Locate the cell with the specified text and output its [x, y] center coordinate. 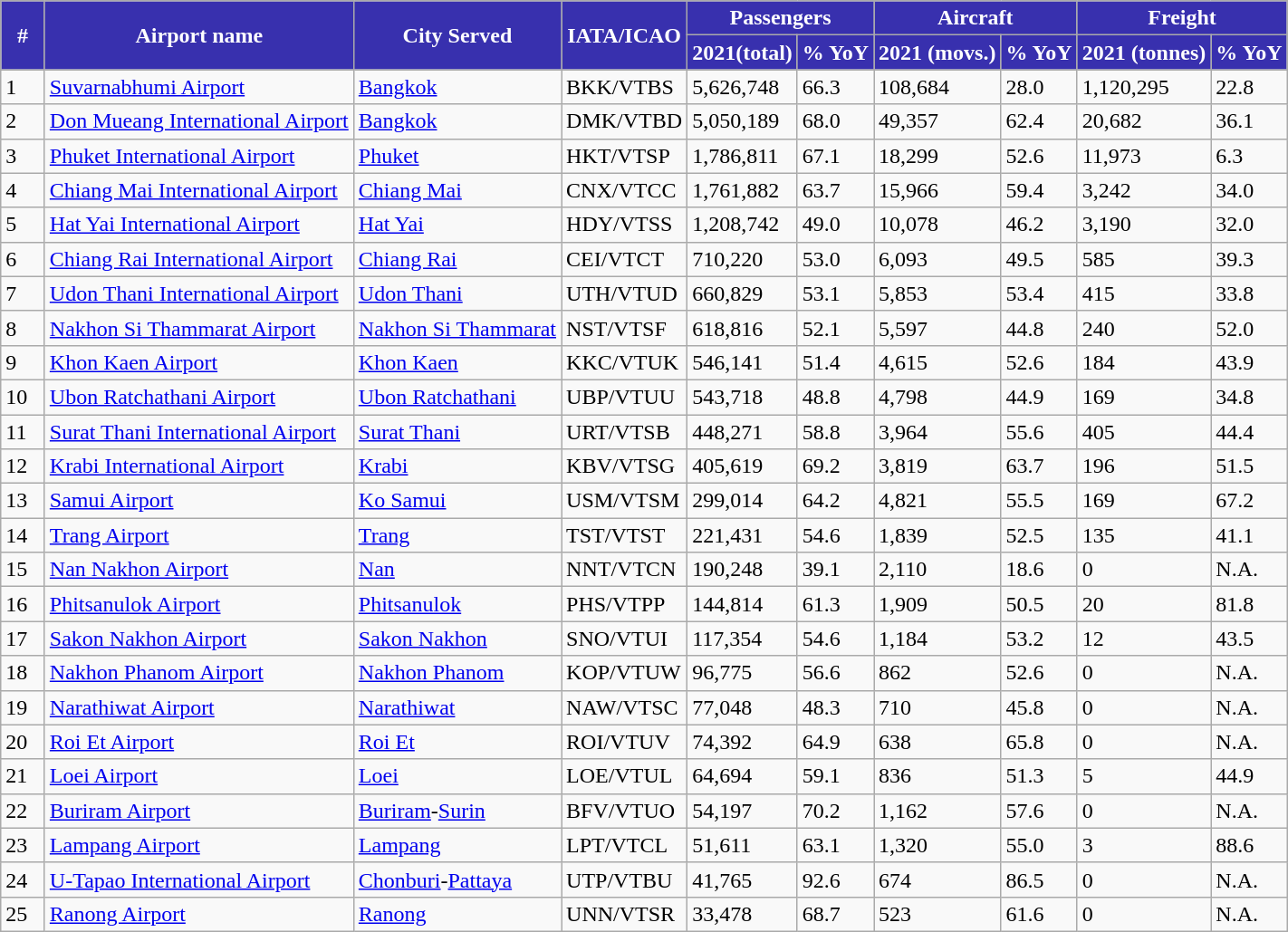
70.2 [835, 811]
39.3 [1249, 259]
PHS/VTPP [625, 604]
25 [24, 914]
5,626,748 [743, 87]
618,816 [743, 328]
URT/VTSB [625, 432]
17 [24, 639]
69.2 [835, 466]
43.9 [1249, 362]
21 [24, 776]
53.2 [1039, 639]
1,786,811 [743, 156]
Roi Et Airport [199, 742]
836 [937, 776]
52.1 [835, 328]
Lampang [457, 845]
BKK/VTBS [625, 87]
77,048 [743, 707]
NST/VTSF [625, 328]
62.4 [1039, 121]
660,829 [743, 293]
2,110 [937, 570]
68.7 [835, 914]
Nakhon Si Thammarat [457, 328]
6 [24, 259]
96,775 [743, 673]
10,078 [937, 225]
CNX/VTCC [625, 190]
22.8 [1249, 87]
46.2 [1039, 225]
221,431 [743, 535]
1,184 [937, 639]
59.1 [835, 776]
92.6 [835, 879]
53.0 [835, 259]
63.1 [835, 845]
61.6 [1039, 914]
52.0 [1249, 328]
Surat Thani [457, 432]
SNO/VTUI [625, 639]
Krabi [457, 466]
448,271 [743, 432]
KOP/VTUW [625, 673]
44.8 [1039, 328]
Hat Yai [457, 225]
TST/VTST [625, 535]
710 [937, 707]
Lampang Airport [199, 845]
88.6 [1249, 845]
Nan [457, 570]
NNT/VTCN [625, 570]
3,819 [937, 466]
51.4 [835, 362]
UNN/VTSR [625, 914]
Ranong [457, 914]
44.4 [1249, 432]
Chiang Rai [457, 259]
74,392 [743, 742]
710,220 [743, 259]
3,190 [1144, 225]
49.0 [835, 225]
Ubon Ratchathani [457, 397]
HKT/VTSP [625, 156]
50.5 [1039, 604]
41,765 [743, 879]
Nakhon Phanom Airport [199, 673]
4,615 [937, 362]
58.8 [835, 432]
22 [24, 811]
67.1 [835, 156]
5,853 [937, 293]
24 [24, 879]
299,014 [743, 501]
1 [24, 87]
Loei [457, 776]
1,909 [937, 604]
4,821 [937, 501]
UTP/VTBU [625, 879]
48.8 [835, 397]
20,682 [1144, 121]
1,320 [937, 845]
862 [937, 673]
City Served [457, 35]
BFV/VTUO [625, 811]
41.1 [1249, 535]
48.3 [835, 707]
68.0 [835, 121]
53.4 [1039, 293]
18.6 [1039, 570]
18 [24, 673]
57.6 [1039, 811]
Sakon Nakhon Airport [199, 639]
3,964 [937, 432]
Passengers [781, 18]
64.2 [835, 501]
56.6 [835, 673]
Airport name [199, 35]
67.2 [1249, 501]
33,478 [743, 914]
18,299 [937, 156]
Khon Kaen [457, 362]
674 [937, 879]
196 [1144, 466]
34.0 [1249, 190]
19 [24, 707]
9 [24, 362]
15 [24, 570]
11 [24, 432]
34.8 [1249, 397]
1,208,742 [743, 225]
Chonburi-Pattaya [457, 879]
Nan Nakhon Airport [199, 570]
55.0 [1039, 845]
1,839 [937, 535]
DMK/VTBD [625, 121]
LPT/VTCL [625, 845]
2021 (tonnes) [1144, 53]
USM/VTSM [625, 501]
Ubon Ratchathani Airport [199, 397]
Hat Yai International Airport [199, 225]
32.0 [1249, 225]
108,684 [937, 87]
53.1 [835, 293]
2 [24, 121]
16 [24, 604]
49.5 [1039, 259]
Phitsanulok [457, 604]
10 [24, 397]
Surat Thani International Airport [199, 432]
54,197 [743, 811]
11,973 [1144, 156]
39.1 [835, 570]
64,694 [743, 776]
1,761,882 [743, 190]
Narathiwat Airport [199, 707]
6,093 [937, 259]
51.5 [1249, 466]
117,354 [743, 639]
5,050,189 [743, 121]
Samui Airport [199, 501]
61.3 [835, 604]
Chiang Mai International Airport [199, 190]
LOE/VTUL [625, 776]
135 [1144, 535]
523 [937, 914]
Khon Kaen Airport [199, 362]
55.5 [1039, 501]
HDY/VTSS [625, 225]
6.3 [1249, 156]
Ranong Airport [199, 914]
43.5 [1249, 639]
Nakhon Si Thammarat Airport [199, 328]
14 [24, 535]
405,619 [743, 466]
86.5 [1039, 879]
KBV/VTSG [625, 466]
UBP/VTUU [625, 397]
Narathiwat [457, 707]
13 [24, 501]
Trang Airport [199, 535]
81.8 [1249, 604]
638 [937, 742]
ROI/VTUV [625, 742]
33.8 [1249, 293]
Freight [1182, 18]
NAW/VTSC [625, 707]
Loei Airport [199, 776]
UTH/VTUD [625, 293]
Udon Thani International Airport [199, 293]
Udon Thani [457, 293]
7 [24, 293]
Roi Et [457, 742]
51,611 [743, 845]
U-Tapao International Airport [199, 879]
Sakon Nakhon [457, 639]
240 [1144, 328]
IATA/ICAO [625, 35]
2021(total) [743, 53]
190,248 [743, 570]
585 [1144, 259]
Chiang Mai [457, 190]
144,814 [743, 604]
45.8 [1039, 707]
52.5 [1039, 535]
59.4 [1039, 190]
15,966 [937, 190]
Phuket International Airport [199, 156]
65.8 [1039, 742]
66.3 [835, 87]
KKC/VTUK [625, 362]
Aircraft [976, 18]
Trang [457, 535]
1,162 [937, 811]
Don Mueang International Airport [199, 121]
Buriram Airport [199, 811]
49,357 [937, 121]
23 [24, 845]
CEI/VTCT [625, 259]
Chiang Rai International Airport [199, 259]
28.0 [1039, 87]
405 [1144, 432]
415 [1144, 293]
543,718 [743, 397]
Nakhon Phanom [457, 673]
184 [1144, 362]
Ko Samui [457, 501]
Buriram-Surin [457, 811]
Phitsanulok Airport [199, 604]
2021 (movs.) [937, 53]
64.9 [835, 742]
4 [24, 190]
546,141 [743, 362]
51.3 [1039, 776]
36.1 [1249, 121]
# [24, 35]
8 [24, 328]
4,798 [937, 397]
Suvarnabhumi Airport [199, 87]
Phuket [457, 156]
3,242 [1144, 190]
5,597 [937, 328]
55.6 [1039, 432]
1,120,295 [1144, 87]
Krabi International Airport [199, 466]
